Capture the cell that displays the provided text and extract its [X, Y] central coordinate. 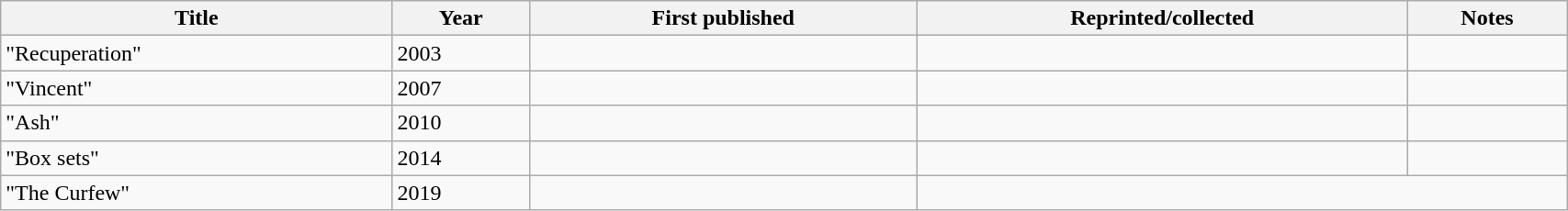
2019 [461, 193]
"Ash" [197, 123]
First published [724, 18]
2014 [461, 158]
"Box sets" [197, 158]
2010 [461, 123]
"The Curfew" [197, 193]
2007 [461, 88]
Reprinted/collected [1162, 18]
Year [461, 18]
Title [197, 18]
Notes [1486, 18]
"Vincent" [197, 88]
"Recuperation" [197, 53]
2003 [461, 53]
